Output the (X, Y) coordinate of the center of the cell containing the given text.  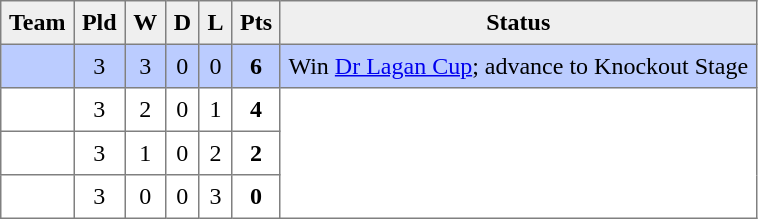
Pts (256, 23)
6 (256, 66)
4 (256, 110)
Status (518, 23)
D (182, 23)
Team (38, 23)
W (145, 23)
Pld (100, 23)
Win Dr Lagan Cup; advance to Knockout Stage (518, 66)
L (216, 23)
